From the cell containing the given text, extract its center point as (x, y) coordinate. 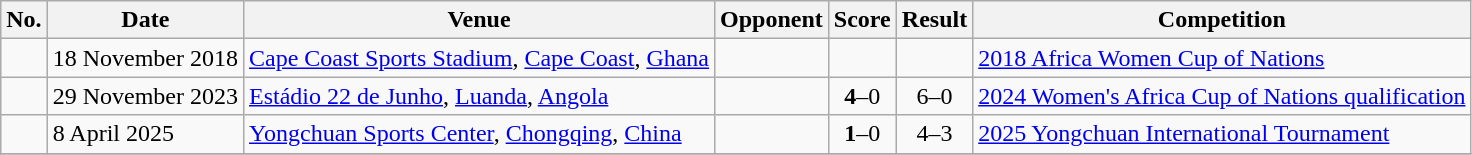
1–0 (862, 134)
Result (934, 20)
No. (24, 20)
Venue (480, 20)
Estádio 22 de Junho, Luanda, Angola (480, 96)
4–0 (862, 96)
2025 Yongchuan International Tournament (1222, 134)
Yongchuan Sports Center, Chongqing, China (480, 134)
Cape Coast Sports Stadium, Cape Coast, Ghana (480, 58)
8 April 2025 (145, 134)
6–0 (934, 96)
2018 Africa Women Cup of Nations (1222, 58)
Date (145, 20)
Competition (1222, 20)
2024 Women's Africa Cup of Nations qualification (1222, 96)
4–3 (934, 134)
Opponent (772, 20)
Score (862, 20)
18 November 2018 (145, 58)
29 November 2023 (145, 96)
